Return the [x, y] coordinate for the center point of the cell that contains the specified text.  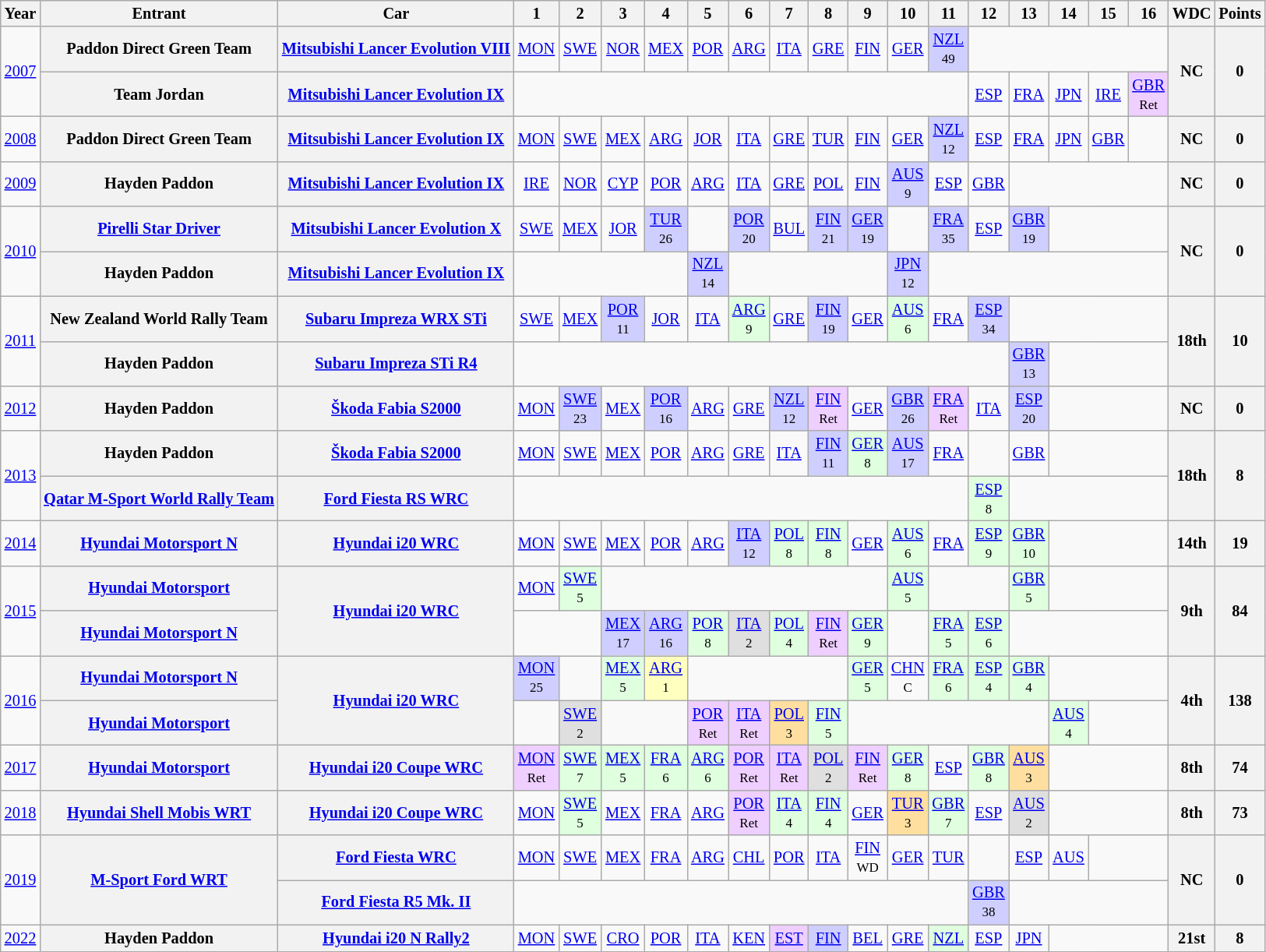
2009 [20, 184]
4 [665, 13]
POR11 [623, 319]
Hyundai i20 N Rally2 [396, 938]
FRARet [949, 408]
2012 [20, 408]
Ford Fiesta WRC [396, 858]
9 [867, 13]
GBRRet [1148, 94]
ESP8 [989, 499]
FRA5 [949, 633]
14 [1068, 13]
POR8 [707, 633]
2019 [20, 880]
GBR19 [1029, 229]
Mitsubishi Lancer Evolution X [396, 229]
FIN8 [828, 543]
Car [396, 13]
2008 [20, 139]
Pirelli Star Driver [159, 229]
BEL [867, 938]
POL [828, 184]
15 [1109, 13]
TUR26 [665, 229]
ITA2 [749, 633]
GBR38 [989, 902]
ARG16 [665, 633]
GBR7 [949, 813]
GBR13 [1029, 364]
74 [1240, 767]
POL3 [788, 723]
AUS17 [908, 453]
16 [1148, 13]
AUS [1068, 858]
AUS2 [1029, 813]
NZL14 [707, 273]
GBR8 [989, 767]
2018 [20, 813]
Points [1240, 13]
2 [580, 13]
11 [949, 13]
NZL [949, 938]
FIN5 [828, 723]
TUR3 [908, 813]
SWE7 [580, 767]
2010 [20, 251]
GBR 5 [1029, 588]
2022 [20, 938]
2014 [20, 543]
Entrant [159, 13]
12 [989, 13]
POR16 [665, 408]
POL4 [788, 633]
ARG1 [665, 678]
CYP [623, 184]
JPN12 [908, 273]
Ford Fiesta RS WRC [396, 499]
2015 [20, 611]
7 [788, 13]
ESP6 [989, 633]
Hyundai Shell Mobis WRT [159, 813]
Year [20, 13]
GBR10 [1029, 543]
GER9 [867, 633]
AUS4 [1068, 723]
ARG9 [749, 319]
AUS5 [908, 588]
FINWD [867, 858]
Mitsubishi Lancer Evolution VIII [396, 49]
Ford Fiesta R5 Mk. II [396, 902]
WDC [1192, 13]
GER19 [867, 229]
SWE2 [580, 723]
CRO [623, 938]
AUS3 [1029, 767]
CHL [749, 858]
Subaru Impreza STi R4 [396, 364]
POR20 [749, 229]
84 [1240, 611]
6 [749, 13]
FIN21 [828, 229]
FIN11 [828, 453]
ARG6 [707, 767]
Team Jordan [159, 94]
MONRet [536, 767]
138 [1240, 700]
ESP9 [989, 543]
ESP4 [989, 678]
CHNC [908, 678]
FRA35 [949, 229]
New Zealand World Rally Team [159, 319]
2013 [20, 475]
2016 [20, 700]
Subaru Impreza WRX STi [396, 319]
2017 [20, 767]
SWE23 [580, 408]
M-Sport Ford WRT [159, 880]
1 [536, 13]
5 [707, 13]
3 [623, 13]
19 [1240, 543]
13 [1029, 13]
GBR4 [1029, 678]
KEN [749, 938]
Qatar M-Sport World Rally Team [159, 499]
ESP20 [1029, 408]
9th [1192, 611]
GBR26 [908, 408]
14th [1192, 543]
FIN4 [828, 813]
POL2 [828, 767]
NZL49 [949, 49]
EST [788, 938]
POL8 [788, 543]
MON25 [536, 678]
GER5 [867, 678]
ITA4 [788, 813]
21st [1192, 938]
ITA12 [749, 543]
2007 [20, 72]
73 [1240, 813]
AUS9 [908, 184]
BUL [788, 229]
ESP34 [989, 319]
4th [1192, 700]
MEX17 [623, 633]
FIN19 [828, 319]
2011 [20, 341]
